Pinpoint the cell where the given text exists, returning its [X, Y] midpoint coordinate. 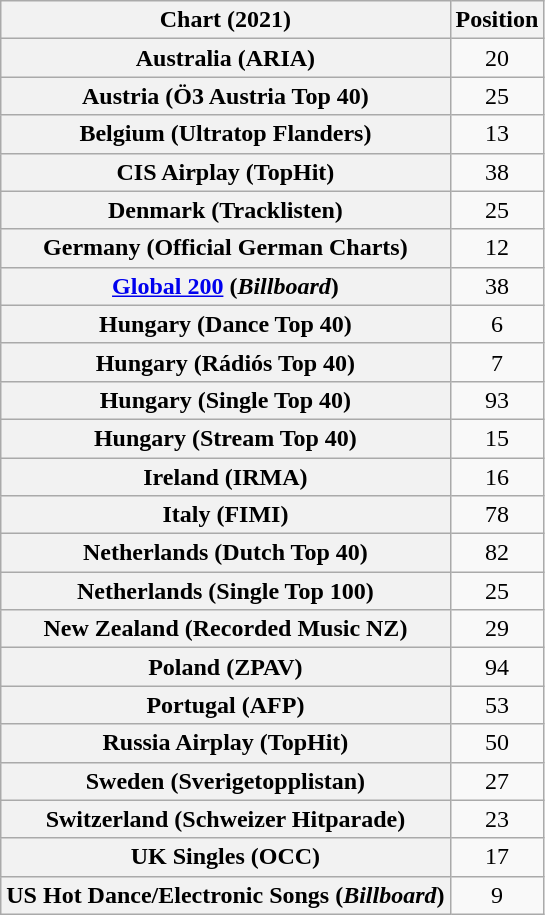
20 [497, 58]
29 [497, 629]
Switzerland (Schweizer Hitparade) [226, 819]
Russia Airplay (TopHit) [226, 743]
16 [497, 477]
9 [497, 895]
12 [497, 248]
Ireland (IRMA) [226, 477]
Netherlands (Single Top 100) [226, 591]
27 [497, 781]
Netherlands (Dutch Top 40) [226, 553]
US Hot Dance/Electronic Songs (Billboard) [226, 895]
23 [497, 819]
17 [497, 857]
Hungary (Rádiós Top 40) [226, 362]
6 [497, 324]
82 [497, 553]
Global 200 (Billboard) [226, 286]
Germany (Official German Charts) [226, 248]
CIS Airplay (TopHit) [226, 172]
Poland (ZPAV) [226, 667]
Australia (ARIA) [226, 58]
15 [497, 438]
53 [497, 705]
Hungary (Dance Top 40) [226, 324]
7 [497, 362]
Position [497, 20]
Austria (Ö3 Austria Top 40) [226, 96]
94 [497, 667]
Denmark (Tracklisten) [226, 210]
Chart (2021) [226, 20]
Belgium (Ultratop Flanders) [226, 134]
UK Singles (OCC) [226, 857]
78 [497, 515]
Portugal (AFP) [226, 705]
Sweden (Sverigetopplistan) [226, 781]
Italy (FIMI) [226, 515]
50 [497, 743]
Hungary (Stream Top 40) [226, 438]
93 [497, 400]
Hungary (Single Top 40) [226, 400]
13 [497, 134]
New Zealand (Recorded Music NZ) [226, 629]
